For the text-containing cell, return its midpoint in (X, Y) coordinate format. 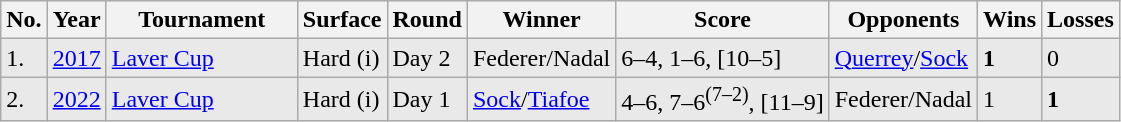
Losses (1081, 20)
Round (427, 20)
4–6, 7–6(7–2), [11–9] (722, 100)
2017 (76, 58)
Year (76, 20)
6–4, 1–6, [10–5] (722, 58)
Tournament (202, 20)
Sock/Tiafoe (541, 100)
No. (24, 20)
Querrey/Sock (903, 58)
Surface (342, 20)
Day 2 (427, 58)
2. (24, 100)
Winner (541, 20)
0 (1081, 58)
Wins (1010, 20)
Day 1 (427, 100)
2022 (76, 100)
1. (24, 58)
Opponents (903, 20)
Score (722, 20)
